Capture the cell that displays the provided text and extract its [X, Y] central coordinate. 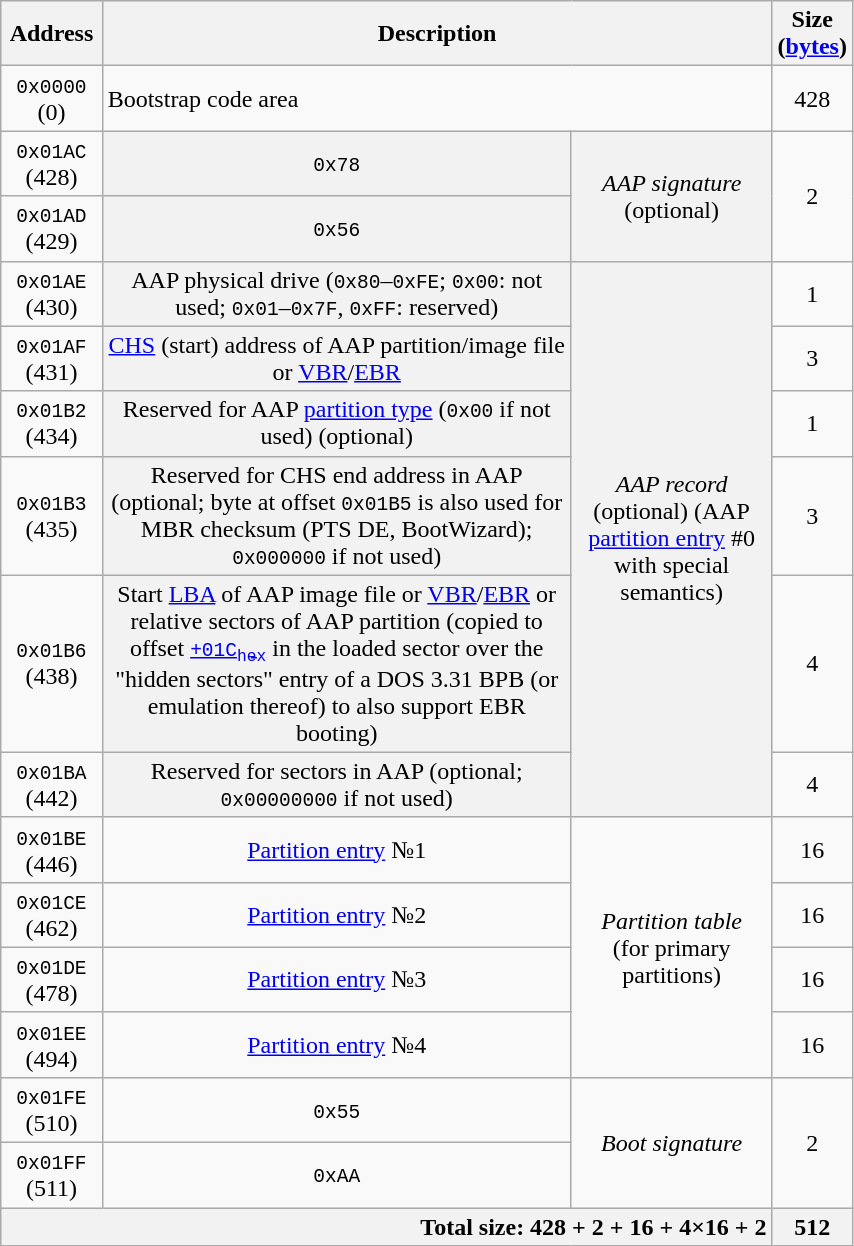
AAP physical drive (0x80–0xFE; 0x00: not used; 0x01–0x7F, 0xFF: reserved) [336, 294]
Total size: 428 + 2 + 16 + 4×16 + 2 [386, 1227]
0x01AE (430) [52, 294]
Size(bytes) [812, 34]
0x01BA (442) [52, 784]
Address [52, 34]
0x01AD (429) [52, 228]
Partition entry №3 [336, 980]
0x01EE (494) [52, 1044]
0x01B6 (438) [52, 664]
0x01BE (446) [52, 850]
0xAA [336, 1176]
Boot signature [672, 1143]
Bootstrap code area [437, 98]
0x01B3 (435) [52, 516]
Partition entry №1 [336, 850]
0x01DE (478) [52, 980]
Reserved for CHS end address in AAP (optional; byte at offset 0x01B5 is also used for MBR checksum (PTS DE, BootWizard); 0x000000 if not used) [336, 516]
0x01FF (511) [52, 1176]
0x01AF (431) [52, 358]
0x01FE (510) [52, 1110]
Description [437, 34]
428 [812, 98]
Partition entry №2 [336, 914]
Partition entry №4 [336, 1044]
AAP record (optional) (AAP partition entry #0 with special semantics) [672, 539]
AAP signature (optional) [672, 196]
512 [812, 1227]
Reserved for AAP partition type (0x00 if not used) (optional) [336, 424]
0x0000 (0) [52, 98]
0x01CE (462) [52, 914]
0x01AC (428) [52, 164]
0x56 [336, 228]
Reserved for sectors in AAP (optional; 0x00000000 if not used) [336, 784]
0x01B2 (434) [52, 424]
CHS (start) address of AAP partition/image file or VBR/EBR [336, 358]
0x55 [336, 1110]
0x78 [336, 164]
Partition table(for primary partitions) [672, 947]
